For the text-containing cell, return its midpoint in [x, y] coordinate format. 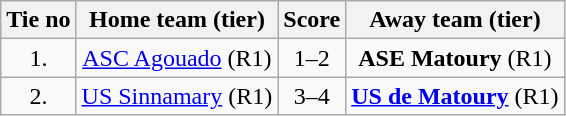
US de Matoury (R1) [455, 96]
1. [38, 58]
Score [312, 20]
US Sinnamary (R1) [177, 96]
ASC Agouado (R1) [177, 58]
1–2 [312, 58]
Tie no [38, 20]
Away team (tier) [455, 20]
3–4 [312, 96]
2. [38, 96]
ASE Matoury (R1) [455, 58]
Home team (tier) [177, 20]
